Extract the [X, Y] coordinate from the center of the cell holding the provided text.  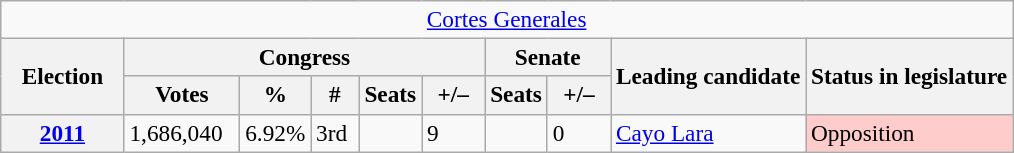
3rd [335, 133]
9 [454, 133]
Leading candidate [708, 76]
Election [62, 76]
Votes [182, 95]
Congress [304, 57]
Status in legislature [910, 76]
Opposition [910, 133]
1,686,040 [182, 133]
0 [578, 133]
% [276, 95]
6.92% [276, 133]
Senate [548, 57]
Cayo Lara [708, 133]
Cortes Generales [507, 19]
# [335, 95]
2011 [62, 133]
